Identify which cell holds the provided text, then report its (X, Y) central coordinate. 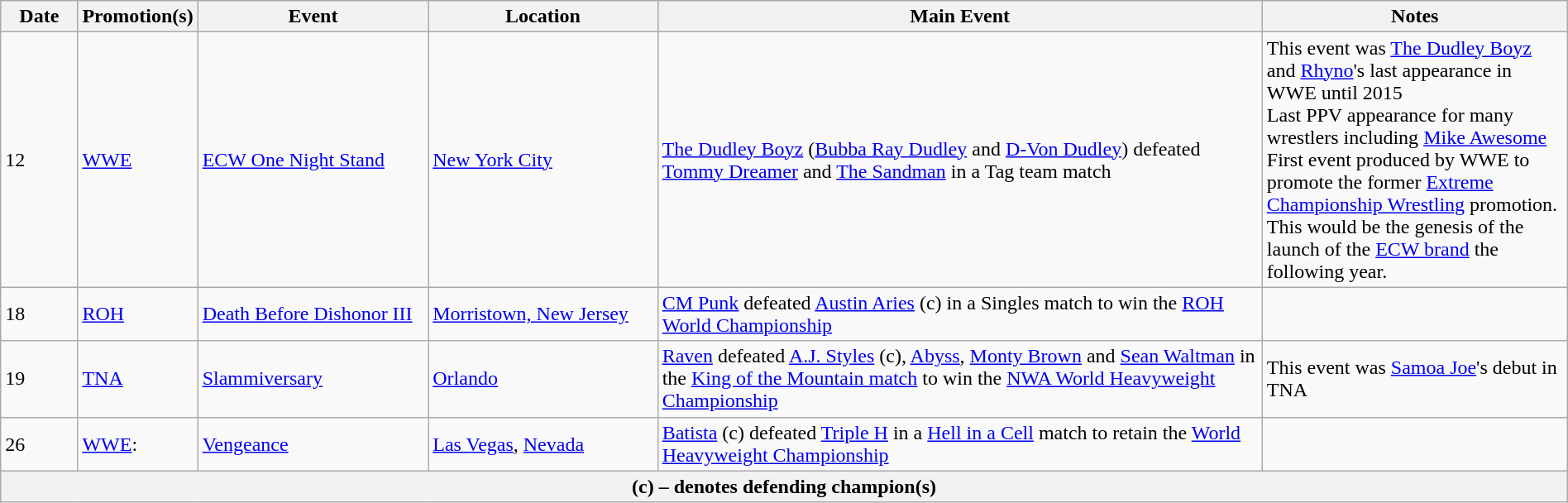
CM Punk defeated Austin Aries (c) in a Singles match to win the ROH World Championship (959, 314)
Raven defeated A.J. Styles (c), Abyss, Monty Brown and Sean Waltman in the King of the Mountain match to win the NWA World Heavyweight Championship (959, 379)
Vengeance (313, 443)
This event was Samoa Joe's debut in TNA (1414, 379)
New York City (543, 160)
Date (40, 17)
TNA (137, 379)
Main Event (959, 17)
(c) – denotes defending champion(s) (784, 486)
Las Vegas, Nevada (543, 443)
ECW One Night Stand (313, 160)
Slammiversary (313, 379)
Promotion(s) (137, 17)
WWE (137, 160)
Event (313, 17)
The Dudley Boyz (Bubba Ray Dudley and D-Von Dudley) defeated Tommy Dreamer and The Sandman in a Tag team match (959, 160)
Notes (1414, 17)
26 (40, 443)
12 (40, 160)
Morristown, New Jersey (543, 314)
WWE: (137, 443)
Orlando (543, 379)
Death Before Dishonor III (313, 314)
ROH (137, 314)
Batista (c) defeated Triple H in a Hell in a Cell match to retain the World Heavyweight Championship (959, 443)
18 (40, 314)
19 (40, 379)
Location (543, 17)
